Identify which cell holds the provided text, then report its [x, y] central coordinate. 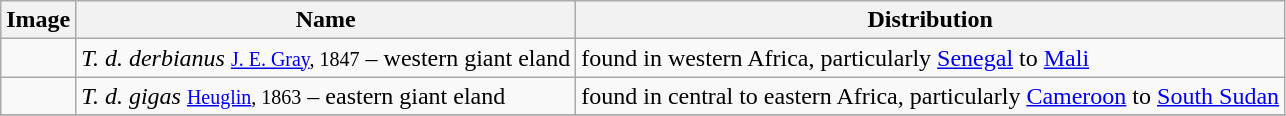
T. d. derbianus J. E. Gray, 1847 – western giant eland [326, 58]
found in western Africa, particularly Senegal to Mali [930, 58]
found in central to eastern Africa, particularly Cameroon to South Sudan [930, 96]
T. d. gigas Heuglin, 1863 – eastern giant eland [326, 96]
Image [38, 20]
Name [326, 20]
Distribution [930, 20]
